Detect which cell encompasses the target text, then output its (x, y) center coordinate. 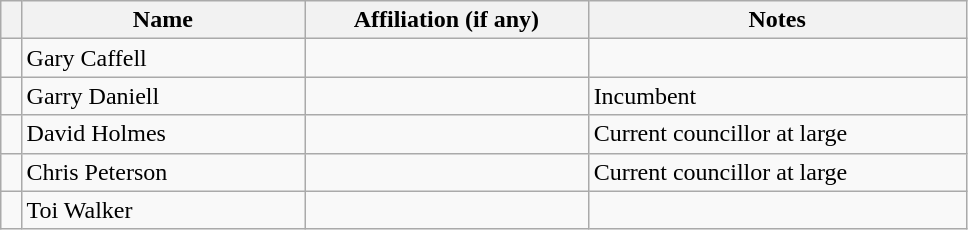
Notes (777, 20)
Gary Caffell (163, 58)
Garry Daniell (163, 96)
Name (163, 20)
Toi Walker (163, 210)
David Holmes (163, 134)
Incumbent (777, 96)
Affiliation (if any) (447, 20)
Chris Peterson (163, 172)
